Pinpoint the cell where the given text exists, returning its (x, y) midpoint coordinate. 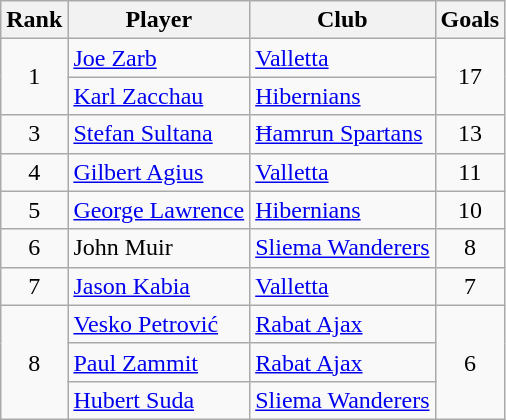
Paul Zammit (159, 362)
John Muir (159, 248)
Hubert Suda (159, 400)
George Lawrence (159, 210)
10 (470, 210)
5 (34, 210)
4 (34, 172)
Joe Zarb (159, 58)
17 (470, 77)
Rank (34, 20)
Vesko Petrović (159, 324)
Karl Zacchau (159, 96)
1 (34, 77)
Ħamrun Spartans (342, 134)
Player (159, 20)
Club (342, 20)
11 (470, 172)
3 (34, 134)
Stefan Sultana (159, 134)
Jason Kabia (159, 286)
Goals (470, 20)
Gilbert Agius (159, 172)
13 (470, 134)
